Find where the given text appears and provide that cell's center as (X, Y) coordinate. 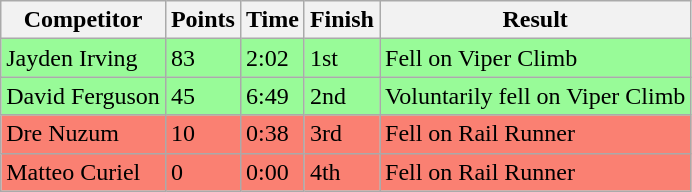
83 (202, 58)
David Ferguson (84, 96)
Jayden Irving (84, 58)
0 (202, 172)
Dre Nuzum (84, 134)
Matteo Curiel (84, 172)
Points (202, 20)
Time (272, 20)
45 (202, 96)
3rd (342, 134)
Fell on Viper Climb (536, 58)
2:02 (272, 58)
Competitor (84, 20)
4th (342, 172)
1st (342, 58)
6:49 (272, 96)
Voluntarily fell on Viper Climb (536, 96)
10 (202, 134)
2nd (342, 96)
Result (536, 20)
0:00 (272, 172)
0:38 (272, 134)
Finish (342, 20)
